Identify which cell holds the provided text, then report its (X, Y) central coordinate. 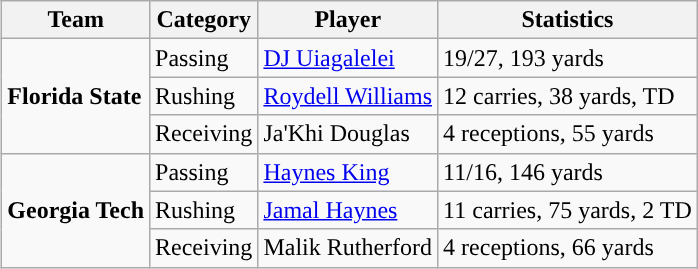
Georgia Tech (76, 210)
Haynes King (348, 172)
12 carries, 38 yards, TD (568, 96)
Florida State (76, 96)
Malik Rutherford (348, 248)
DJ Uiagalelei (348, 58)
Ja'Khi Douglas (348, 134)
Player (348, 20)
19/27, 193 yards (568, 58)
11 carries, 75 yards, 2 TD (568, 210)
Team (76, 20)
Category (204, 20)
Jamal Haynes (348, 210)
Roydell Williams (348, 96)
4 receptions, 55 yards (568, 134)
11/16, 146 yards (568, 172)
Statistics (568, 20)
4 receptions, 66 yards (568, 248)
